Search for the cell housing the specified text and yield its (x, y) center coordinate. 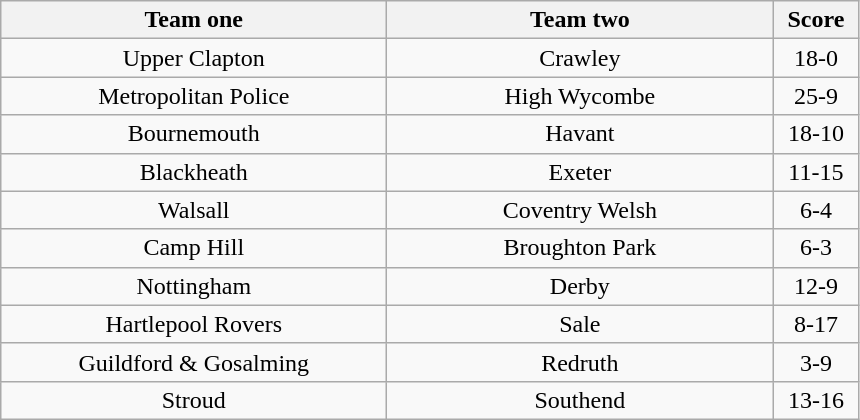
Havant (580, 134)
Metropolitan Police (194, 96)
Bournemouth (194, 134)
Coventry Welsh (580, 210)
8-17 (816, 324)
Blackheath (194, 172)
Redruth (580, 362)
Derby (580, 286)
18-10 (816, 134)
Team two (580, 20)
Crawley (580, 58)
13-16 (816, 400)
6-4 (816, 210)
High Wycombe (580, 96)
Southend (580, 400)
18-0 (816, 58)
Stroud (194, 400)
Broughton Park (580, 248)
Score (816, 20)
Upper Clapton (194, 58)
Exeter (580, 172)
Sale (580, 324)
Hartlepool Rovers (194, 324)
Camp Hill (194, 248)
11-15 (816, 172)
3-9 (816, 362)
Team one (194, 20)
6-3 (816, 248)
Nottingham (194, 286)
Guildford & Gosalming (194, 362)
Walsall (194, 210)
12-9 (816, 286)
25-9 (816, 96)
